For the text-containing cell, return its midpoint in (x, y) coordinate format. 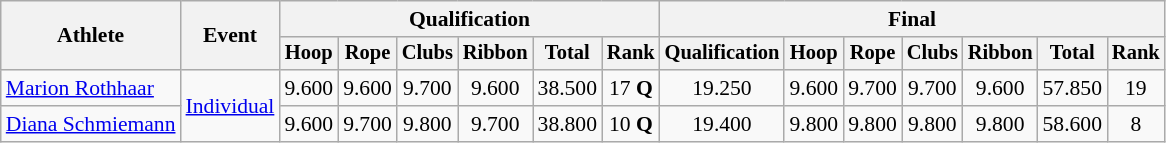
57.850 (1072, 88)
Individual (230, 106)
Event (230, 36)
38.800 (568, 124)
17 Q (631, 88)
Athlete (91, 36)
10 Q (631, 124)
Diana Schmiemann (91, 124)
19 (1136, 88)
58.600 (1072, 124)
Final (912, 19)
19.400 (722, 124)
Marion Rothhaar (91, 88)
38.500 (568, 88)
19.250 (722, 88)
8 (1136, 124)
